For the text-containing cell, return its midpoint in (X, Y) coordinate format. 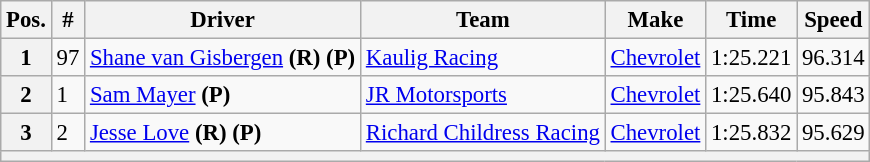
95.629 (834, 133)
Sam Mayer (P) (223, 95)
Team (484, 20)
# (68, 20)
Time (752, 20)
Make (655, 20)
Kaulig Racing (484, 58)
96.314 (834, 58)
Speed (834, 20)
Shane van Gisbergen (R) (P) (223, 58)
1:25.832 (752, 133)
97 (68, 58)
3 (26, 133)
Driver (223, 20)
1:25.221 (752, 58)
Pos. (26, 20)
JR Motorsports (484, 95)
Richard Childress Racing (484, 133)
Jesse Love (R) (P) (223, 133)
1:25.640 (752, 95)
95.843 (834, 95)
